Return (X, Y) of the center of cell containing provided text 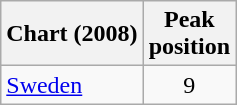
9 (189, 85)
Chart (2008) (72, 34)
Sweden (72, 85)
Peakposition (189, 34)
